Determine the (x, y) coordinate at the center of the cell enclosing the given text.  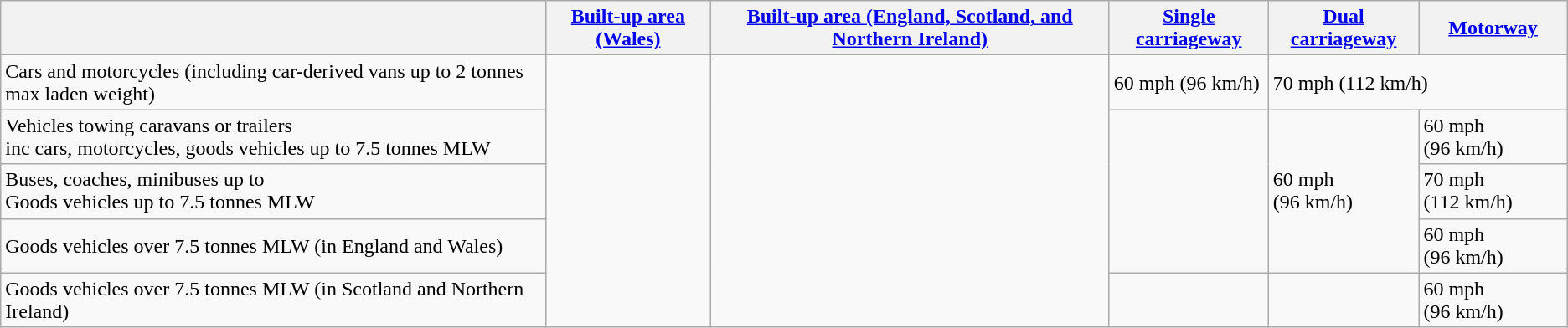
Built-up area (Wales) (628, 28)
Goods vehicles over 7.5 tonnes MLW (in Scotland and Northern Ireland) (273, 300)
Dual carriageway (1344, 28)
Motorway (1493, 28)
Buses, coaches, minibuses up to Goods vehicles up to 7.5 tonnes MLW (273, 191)
Vehicles towing caravans or trailersinc cars, motorcycles, goods vehicles up to 7.5 tonnes MLW (273, 137)
Built-up area (England, Scotland, and Northern Ireland) (910, 28)
Single carriageway (1189, 28)
Goods vehicles over 7.5 tonnes MLW (in England and Wales) (273, 246)
Cars and motorcycles (including car-derived vans up to 2 tonnes max laden weight) (273, 82)
